Extract the [x, y] coordinate from the center of the cell holding the provided text.  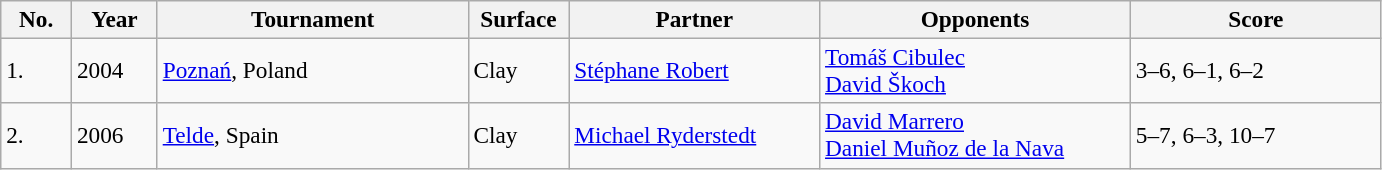
2006 [115, 136]
Tournament [312, 19]
2004 [115, 70]
Opponents [976, 19]
Surface [518, 19]
Telde, Spain [312, 136]
Year [115, 19]
Michael Ryderstedt [694, 136]
No. [36, 19]
3–6, 6–1, 6–2 [1256, 70]
David Marrero Daniel Muñoz de la Nava [976, 136]
5–7, 6–3, 10–7 [1256, 136]
Stéphane Robert [694, 70]
Partner [694, 19]
1. [36, 70]
Poznań, Poland [312, 70]
Tomáš Cibulec David Škoch [976, 70]
Score [1256, 19]
2. [36, 136]
